From the cell containing the given text, extract its center point as (X, Y) coordinate. 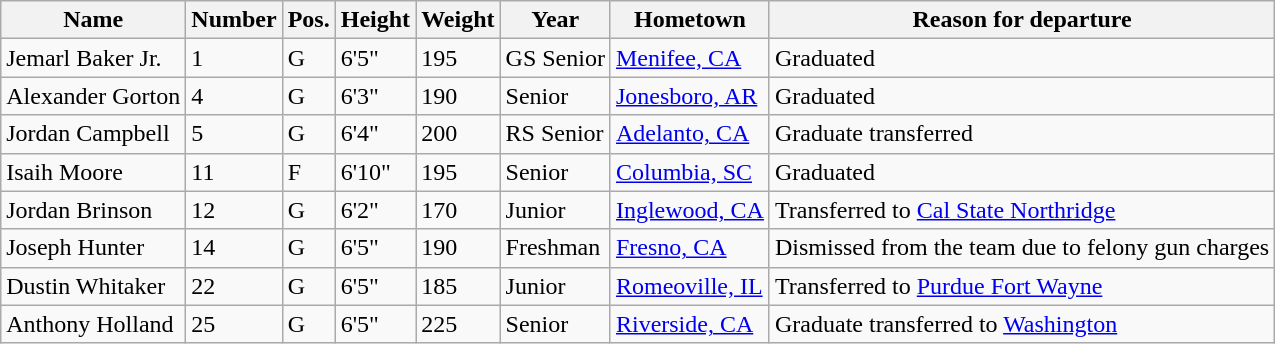
Inglewood, CA (690, 210)
Graduate transferred to Washington (1022, 324)
6'10" (375, 172)
GS Senior (555, 58)
11 (234, 172)
Jonesboro, AR (690, 96)
Graduate transferred (1022, 134)
22 (234, 286)
Romeoville, IL (690, 286)
Weight (458, 20)
F (308, 172)
14 (234, 248)
Anthony Holland (94, 324)
Jemarl Baker Jr. (94, 58)
6'3" (375, 96)
1 (234, 58)
Reason for departure (1022, 20)
Dustin Whitaker (94, 286)
12 (234, 210)
Menifee, CA (690, 58)
Year (555, 20)
Height (375, 20)
Dismissed from the team due to felony gun charges (1022, 248)
Name (94, 20)
4 (234, 96)
RS Senior (555, 134)
Transferred to Cal State Northridge (1022, 210)
Fresno, CA (690, 248)
5 (234, 134)
25 (234, 324)
Jordan Campbell (94, 134)
6'2" (375, 210)
Alexander Gorton (94, 96)
Pos. (308, 20)
Transferred to Purdue Fort Wayne (1022, 286)
6'4" (375, 134)
170 (458, 210)
185 (458, 286)
Adelanto, CA (690, 134)
Jordan Brinson (94, 210)
Freshman (555, 248)
Isaih Moore (94, 172)
Number (234, 20)
225 (458, 324)
Columbia, SC (690, 172)
200 (458, 134)
Hometown (690, 20)
Joseph Hunter (94, 248)
Riverside, CA (690, 324)
